Scan for the cell matching the given text and deliver its [x, y] coordinate at center. 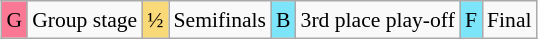
Group stage [84, 20]
B [284, 20]
Semifinals [220, 20]
3rd place play-off [378, 20]
F [471, 20]
½ [155, 20]
Final [510, 20]
G [14, 20]
